Find where the given text appears and provide that cell's center as (x, y) coordinate. 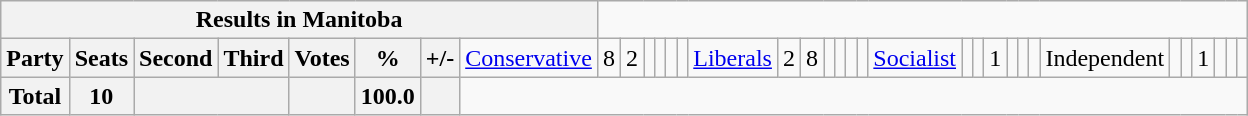
Total (35, 96)
Independent (1105, 58)
Votes (322, 58)
Seats (101, 58)
% (388, 58)
Conservative (529, 58)
Party (35, 58)
100.0 (388, 96)
10 (101, 96)
Socialist (915, 58)
Liberals (733, 58)
Second (176, 58)
Results in Manitoba (300, 20)
+/- (440, 58)
Third (254, 58)
